Locate the cell with the specified text and output its [x, y] center coordinate. 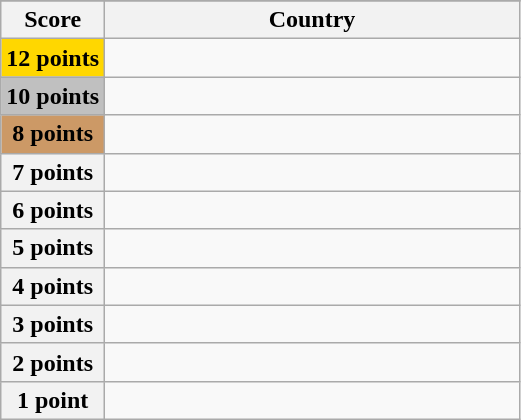
7 points [53, 172]
4 points [53, 286]
2 points [53, 362]
10 points [53, 96]
6 points [53, 210]
12 points [53, 58]
Score [53, 20]
1 point [53, 400]
3 points [53, 324]
8 points [53, 134]
5 points [53, 248]
Country [312, 20]
